Return the (X, Y) coordinate for the center point of the cell that contains the specified text.  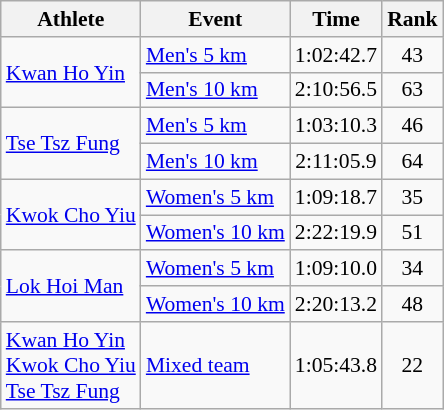
2:11:05.9 (336, 162)
Kwan Ho Yin (71, 72)
Kwan Ho YinKwok Cho YiuTse Tsz Fung (71, 366)
Athlete (71, 19)
1:05:43.8 (336, 366)
35 (412, 197)
64 (412, 162)
2:22:19.9 (336, 233)
43 (412, 55)
22 (412, 366)
1:09:18.7 (336, 197)
1:02:42.7 (336, 55)
Mixed team (216, 366)
Tse Tsz Fung (71, 144)
Lok Hoi Man (71, 286)
Time (336, 19)
2:20:13.2 (336, 304)
63 (412, 90)
Event (216, 19)
34 (412, 269)
1:03:10.3 (336, 126)
Rank (412, 19)
48 (412, 304)
46 (412, 126)
Kwok Cho Yiu (71, 214)
51 (412, 233)
2:10:56.5 (336, 90)
1:09:10.0 (336, 269)
